Capture the cell that displays the provided text and extract its (X, Y) central coordinate. 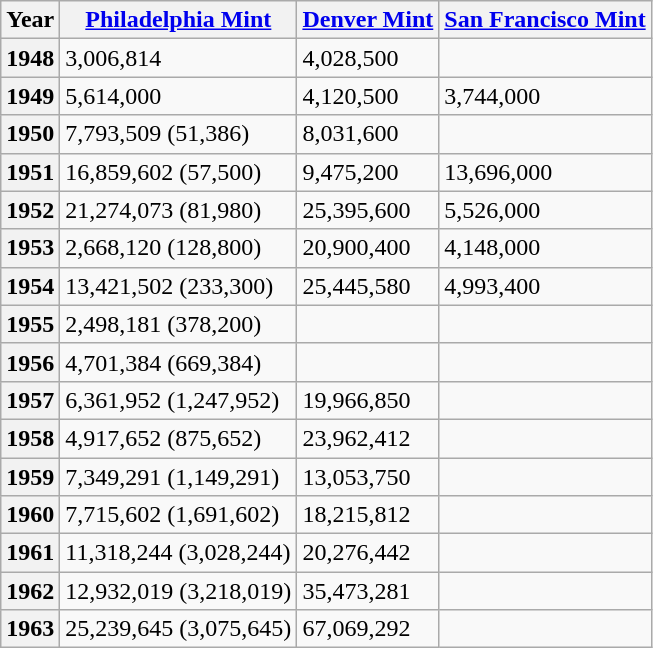
7,715,602 (1,691,602) (178, 515)
20,276,442 (368, 553)
35,473,281 (368, 591)
5,526,000 (545, 210)
1959 (30, 477)
4,701,384 (669,384) (178, 362)
1958 (30, 438)
25,239,645 (3,075,645) (178, 629)
3,744,000 (545, 96)
1956 (30, 362)
67,069,292 (368, 629)
20,900,400 (368, 248)
19,966,850 (368, 400)
4,120,500 (368, 96)
2,498,181 (378,200) (178, 324)
4,993,400 (545, 286)
1960 (30, 515)
11,318,244 (3,028,244) (178, 553)
13,696,000 (545, 172)
18,215,812 (368, 515)
7,793,509 (51,386) (178, 134)
4,148,000 (545, 248)
1954 (30, 286)
6,361,952 (1,247,952) (178, 400)
2,668,120 (128,800) (178, 248)
25,445,580 (368, 286)
San Francisco Mint (545, 20)
1949 (30, 96)
1957 (30, 400)
1962 (30, 591)
13,053,750 (368, 477)
3,006,814 (178, 58)
1948 (30, 58)
1955 (30, 324)
Philadelphia Mint (178, 20)
1951 (30, 172)
13,421,502 (233,300) (178, 286)
4,028,500 (368, 58)
16,859,602 (57,500) (178, 172)
1961 (30, 553)
8,031,600 (368, 134)
Year (30, 20)
1953 (30, 248)
23,962,412 (368, 438)
1963 (30, 629)
4,917,652 (875,652) (178, 438)
1950 (30, 134)
9,475,200 (368, 172)
21,274,073 (81,980) (178, 210)
5,614,000 (178, 96)
1952 (30, 210)
7,349,291 (1,149,291) (178, 477)
12,932,019 (3,218,019) (178, 591)
25,395,600 (368, 210)
Denver Mint (368, 20)
